Search for the cell housing the specified text and yield its [x, y] center coordinate. 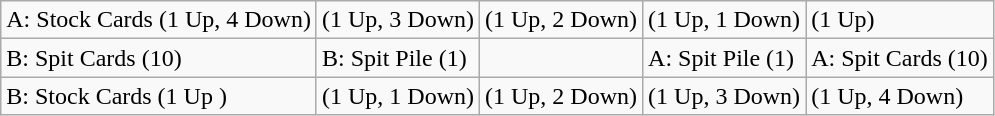
B: Spit Pile (1) [398, 58]
A: Spit Pile (1) [724, 58]
A: Spit Cards (10) [900, 58]
B: Stock Cards (1 Up ) [159, 96]
A: Stock Cards (1 Up, 4 Down) [159, 20]
B: Spit Cards (10) [159, 58]
(1 Up) [900, 20]
(1 Up, 4 Down) [900, 96]
